Return [x, y] of the center of cell containing provided text 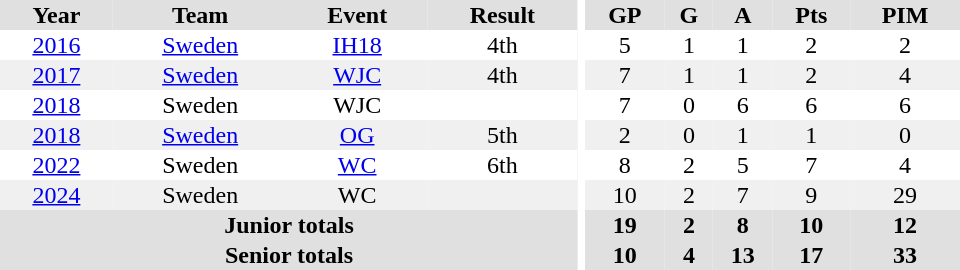
12 [905, 225]
13 [743, 255]
19 [625, 225]
OG [358, 135]
9 [812, 195]
Year [56, 15]
29 [905, 195]
Junior totals [289, 225]
2024 [56, 195]
2022 [56, 165]
Result [502, 15]
IH18 [358, 45]
Senior totals [289, 255]
PIM [905, 15]
GP [625, 15]
6th [502, 165]
A [743, 15]
17 [812, 255]
Team [200, 15]
Pts [812, 15]
2017 [56, 75]
5th [502, 135]
G [689, 15]
33 [905, 255]
Event [358, 15]
2016 [56, 45]
